For the text-containing cell, return its midpoint in [X, Y] coordinate format. 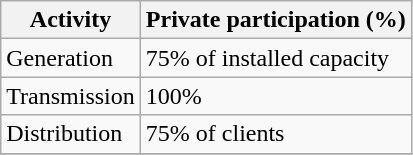
Activity [71, 20]
75% of clients [276, 134]
100% [276, 96]
Distribution [71, 134]
Private participation (%) [276, 20]
Generation [71, 58]
75% of installed capacity [276, 58]
Transmission [71, 96]
